Scan for the cell matching the given text and deliver its [X, Y] coordinate at center. 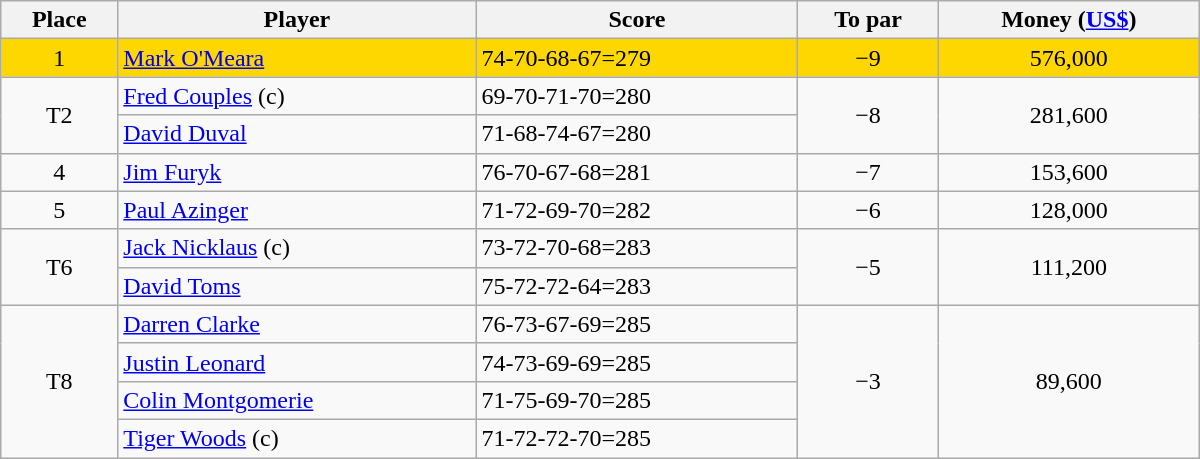
71-72-72-70=285 [637, 438]
T6 [60, 267]
74-73-69-69=285 [637, 362]
75-72-72-64=283 [637, 286]
T2 [60, 115]
153,600 [1068, 172]
69-70-71-70=280 [637, 96]
−5 [868, 267]
281,600 [1068, 115]
Darren Clarke [297, 324]
T8 [60, 381]
Player [297, 20]
Tiger Woods (c) [297, 438]
111,200 [1068, 267]
71-68-74-67=280 [637, 134]
71-75-69-70=285 [637, 400]
Fred Couples (c) [297, 96]
5 [60, 210]
76-70-67-68=281 [637, 172]
1 [60, 58]
128,000 [1068, 210]
Money (US$) [1068, 20]
−8 [868, 115]
Place [60, 20]
David Toms [297, 286]
576,000 [1068, 58]
Jack Nicklaus (c) [297, 248]
Jim Furyk [297, 172]
73-72-70-68=283 [637, 248]
−9 [868, 58]
−3 [868, 381]
Score [637, 20]
−6 [868, 210]
Paul Azinger [297, 210]
Mark O'Meara [297, 58]
74-70-68-67=279 [637, 58]
To par [868, 20]
89,600 [1068, 381]
−7 [868, 172]
Justin Leonard [297, 362]
4 [60, 172]
71-72-69-70=282 [637, 210]
David Duval [297, 134]
76-73-67-69=285 [637, 324]
Colin Montgomerie [297, 400]
